Scan for the cell matching the given text and deliver its (X, Y) coordinate at center. 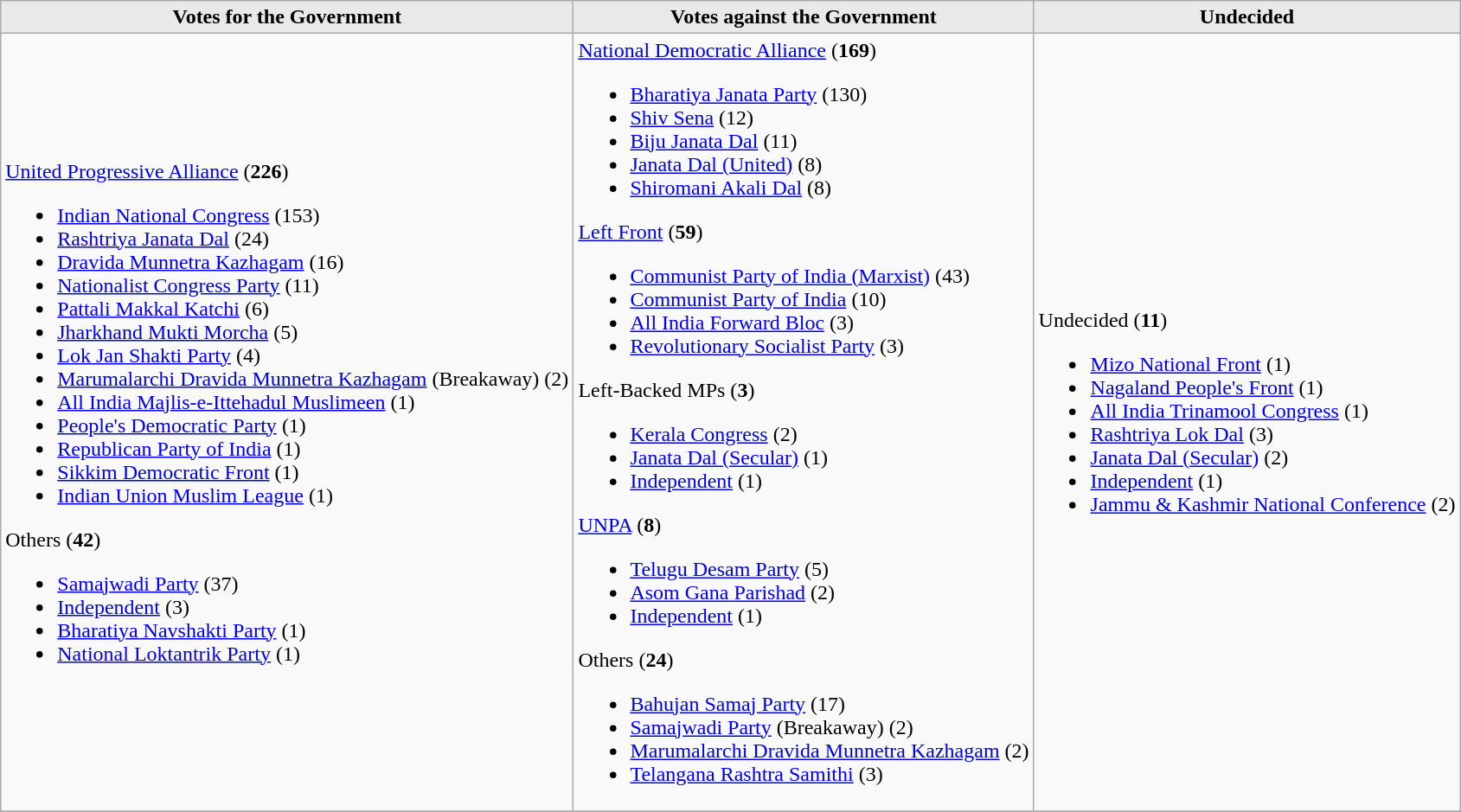
Votes against the Government (804, 17)
Votes for the Government (287, 17)
Undecided (1247, 17)
